Locate the cell with the specified text and output its (X, Y) center coordinate. 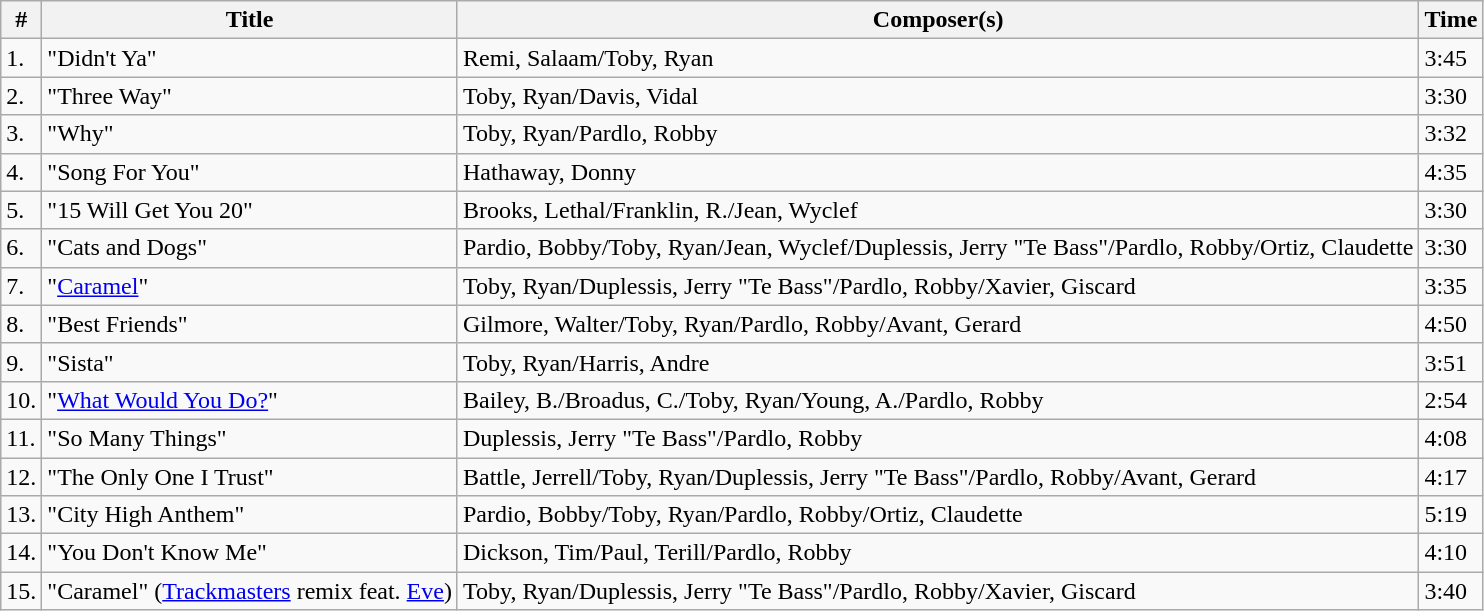
12. (22, 477)
4:17 (1451, 477)
"Caramel" (250, 286)
"15 Will Get You 20" (250, 210)
Gilmore, Walter/Toby, Ryan/Pardlo, Robby/Avant, Gerard (938, 324)
15. (22, 591)
Battle, Jerrell/Toby, Ryan/Duplessis, Jerry "Te Bass"/Pardlo, Robby/Avant, Gerard (938, 477)
3:40 (1451, 591)
4:50 (1451, 324)
"Best Friends" (250, 324)
"The Only One I Trust" (250, 477)
6. (22, 248)
"So Many Things" (250, 438)
9. (22, 362)
"Three Way" (250, 96)
11. (22, 438)
"Caramel" (Trackmasters remix feat. Eve) (250, 591)
1. (22, 58)
2. (22, 96)
4:10 (1451, 553)
"Song For You" (250, 172)
Remi, Salaam/Toby, Ryan (938, 58)
4:35 (1451, 172)
"Didn't Ya" (250, 58)
5. (22, 210)
3:32 (1451, 134)
14. (22, 553)
"You Don't Know Me" (250, 553)
Hathaway, Donny (938, 172)
Toby, Ryan/Davis, Vidal (938, 96)
4. (22, 172)
Title (250, 20)
Dickson, Tim/Paul, Terill/Pardlo, Robby (938, 553)
"What Would You Do?" (250, 400)
Toby, Ryan/Harris, Andre (938, 362)
3:45 (1451, 58)
Brooks, Lethal/Franklin, R./Jean, Wyclef (938, 210)
"Sista" (250, 362)
3. (22, 134)
Bailey, B./Broadus, C./Toby, Ryan/Young, A./Pardlo, Robby (938, 400)
8. (22, 324)
4:08 (1451, 438)
10. (22, 400)
"Why" (250, 134)
3:35 (1451, 286)
"Cats and Dogs" (250, 248)
"City High Anthem" (250, 515)
Composer(s) (938, 20)
3:51 (1451, 362)
Toby, Ryan/Pardlo, Robby (938, 134)
7. (22, 286)
Duplessis, Jerry "Te Bass"/Pardlo, Robby (938, 438)
5:19 (1451, 515)
Pardio, Bobby/Toby, Ryan/Jean, Wyclef/Duplessis, Jerry "Te Bass"/Pardlo, Robby/Ortiz, Claudette (938, 248)
# (22, 20)
Time (1451, 20)
2:54 (1451, 400)
Pardio, Bobby/Toby, Ryan/Pardlo, Robby/Ortiz, Claudette (938, 515)
13. (22, 515)
